From the cell containing the given text, extract its center point as [x, y] coordinate. 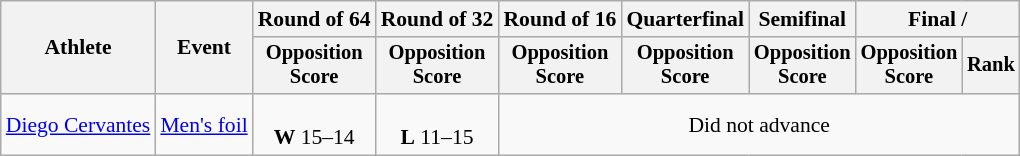
Event [204, 48]
Diego Cervantes [78, 124]
Did not advance [758, 124]
L 11–15 [438, 124]
W 15–14 [314, 124]
Round of 32 [438, 19]
Round of 64 [314, 19]
Final / [938, 19]
Men's foil [204, 124]
Quarterfinal [685, 19]
Round of 16 [560, 19]
Semifinal [802, 19]
Athlete [78, 48]
Rank [991, 66]
